Find where the given text appears and provide that cell's center as (X, Y) coordinate. 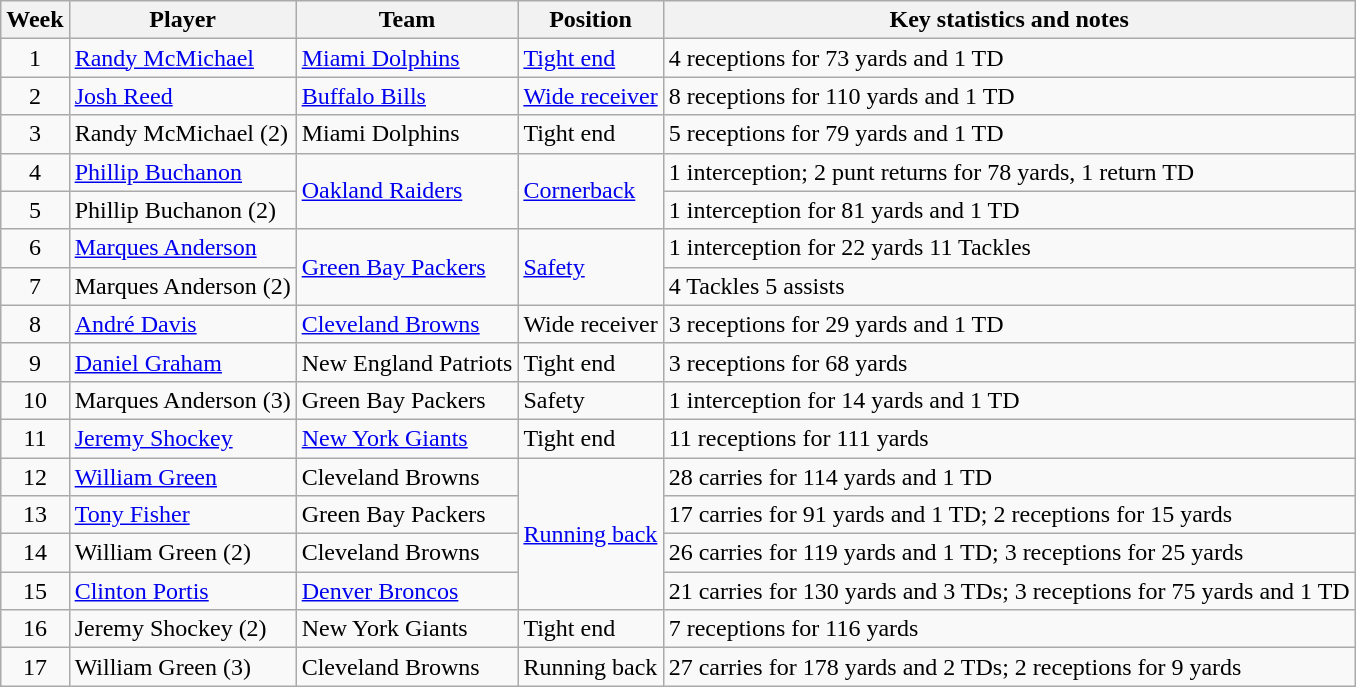
Denver Broncos (407, 591)
10 (35, 400)
Tony Fisher (182, 515)
Position (590, 20)
11 receptions for 111 yards (1009, 438)
27 carries for 178 yards and 2 TDs; 2 receptions for 9 yards (1009, 667)
Randy McMichael (2) (182, 134)
William Green (182, 477)
1 (35, 58)
New England Patriots (407, 362)
3 receptions for 29 yards and 1 TD (1009, 324)
17 (35, 667)
28 carries for 114 yards and 1 TD (1009, 477)
Team (407, 20)
1 interception; 2 punt returns for 78 yards, 1 return TD (1009, 172)
4 Tackles 5 assists (1009, 286)
12 (35, 477)
7 (35, 286)
Josh Reed (182, 96)
Marques Anderson (182, 248)
Clinton Portis (182, 591)
26 carries for 119 yards and 1 TD; 3 receptions for 25 yards (1009, 553)
André Davis (182, 324)
4 receptions for 73 yards and 1 TD (1009, 58)
Oakland Raiders (407, 191)
1 interception for 81 yards and 1 TD (1009, 210)
16 (35, 629)
Player (182, 20)
2 (35, 96)
Phillip Buchanon (2) (182, 210)
7 receptions for 116 yards (1009, 629)
1 interception for 14 yards and 1 TD (1009, 400)
Week (35, 20)
Jeremy Shockey (2) (182, 629)
Marques Anderson (3) (182, 400)
15 (35, 591)
Marques Anderson (2) (182, 286)
Cornerback (590, 191)
4 (35, 172)
William Green (3) (182, 667)
5 (35, 210)
Jeremy Shockey (182, 438)
8 (35, 324)
Buffalo Bills (407, 96)
17 carries for 91 yards and 1 TD; 2 receptions for 15 yards (1009, 515)
14 (35, 553)
Key statistics and notes (1009, 20)
1 interception for 22 yards 11 Tackles (1009, 248)
21 carries for 130 yards and 3 TDs; 3 receptions for 75 yards and 1 TD (1009, 591)
11 (35, 438)
5 receptions for 79 yards and 1 TD (1009, 134)
William Green (2) (182, 553)
6 (35, 248)
Randy McMichael (182, 58)
3 receptions for 68 yards (1009, 362)
Daniel Graham (182, 362)
3 (35, 134)
8 receptions for 110 yards and 1 TD (1009, 96)
13 (35, 515)
9 (35, 362)
Phillip Buchanon (182, 172)
